Provide the (X, Y) coordinate of the cell's center where the given text is located.  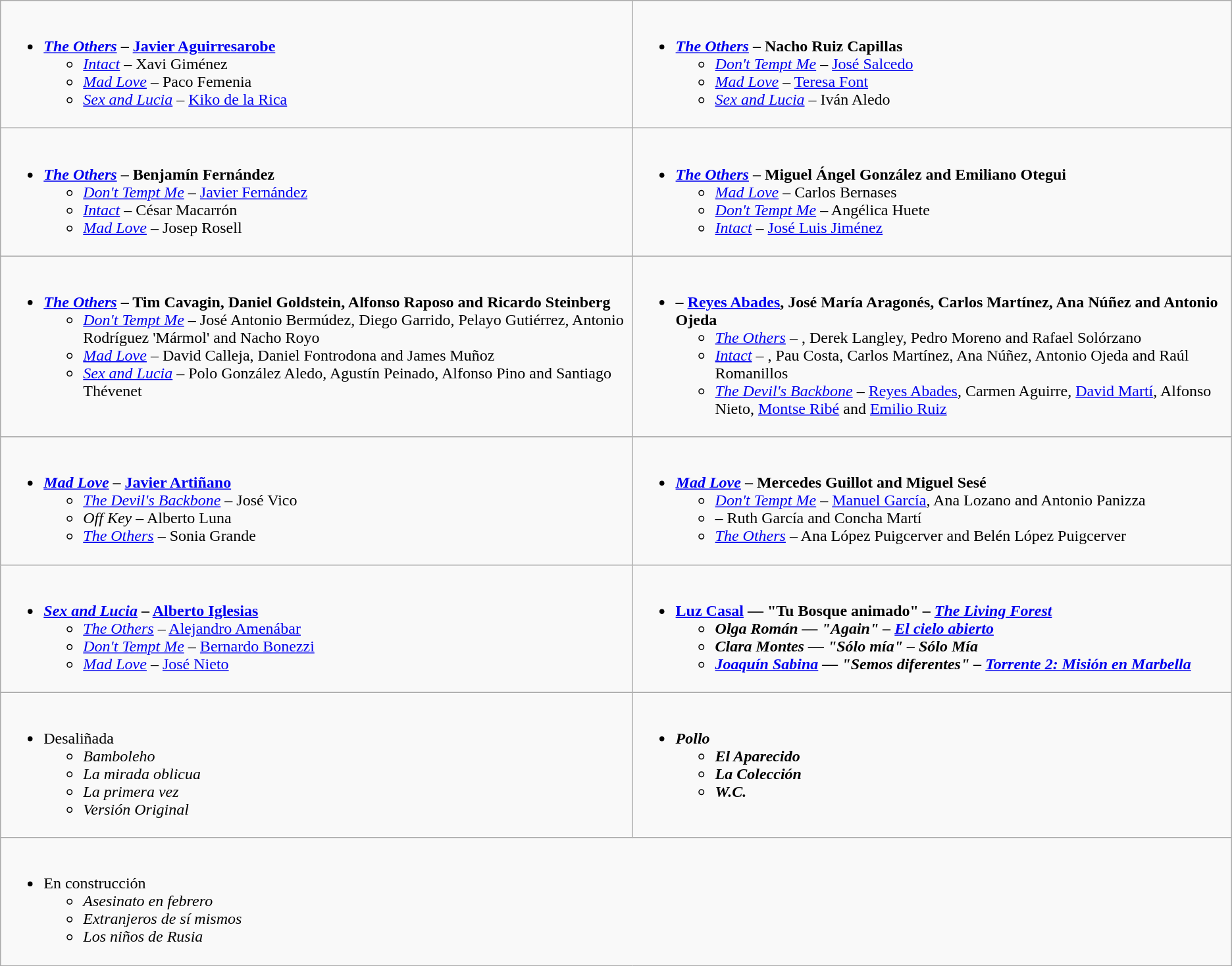
DesaliñadaBambolehoLa mirada oblicuaLa primera vezVersión Original (317, 765)
The Others – Miguel Ángel González and Emiliano OteguiMad Love – Carlos BernasesDon't Tempt Me – Angélica HueteIntact – José Luis Jiménez (932, 192)
The Others – Javier AguirresarobeIntact – Xavi GiménezMad Love – Paco FemeniaSex and Lucia – Kiko de la Rica (317, 64)
The Others – Nacho Ruiz CapillasDon't Tempt Me – José SalcedoMad Love – Teresa FontSex and Lucia – Iván Aledo (932, 64)
En construcciónAsesinato en febreroExtranjeros de sí mismosLos niños de Rusia (616, 902)
PolloEl AparecidoLa Colección W.C. (932, 765)
Mad Love – Javier ArtiñanoThe Devil's Backbone – José VicoOff Key – Alberto LunaThe Others – Sonia Grande (317, 501)
The Others – Benjamín FernándezDon't Tempt Me – Javier FernándezIntact – César MacarrónMad Love – Josep Rosell (317, 192)
Sex and Lucia – Alberto IglesiasThe Others – Alejandro AmenábarDon't Tempt Me – Bernardo BonezziMad Love – José Nieto (317, 628)
